Identify which cell holds the provided text, then report its [X, Y] central coordinate. 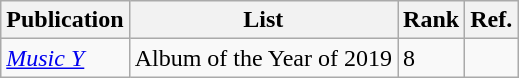
Album of the Year of 2019 [263, 58]
8 [432, 58]
Publication [65, 20]
Ref. [492, 20]
Rank [432, 20]
List [263, 20]
Music Y [65, 58]
